Determine the (X, Y) coordinate at the center of the cell enclosing the given text.  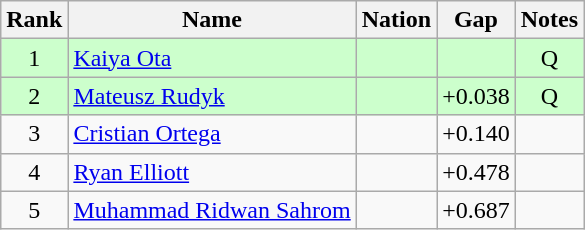
Muhammad Ridwan Sahrom (212, 210)
+0.687 (476, 210)
Notes (549, 20)
+0.140 (476, 134)
2 (34, 96)
Gap (476, 20)
Rank (34, 20)
4 (34, 172)
Mateusz Rudyk (212, 96)
Name (212, 20)
+0.478 (476, 172)
3 (34, 134)
Kaiya Ota (212, 58)
5 (34, 210)
Ryan Elliott (212, 172)
1 (34, 58)
Nation (396, 20)
+0.038 (476, 96)
Cristian Ortega (212, 134)
